Extract the (X, Y) coordinate from the center of the cell holding the provided text.  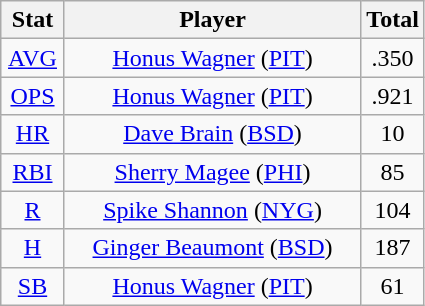
85 (393, 172)
OPS (33, 96)
R (33, 210)
Total (393, 20)
.350 (393, 58)
Ginger Beaumont (BSD) (212, 248)
AVG (33, 58)
61 (393, 286)
Dave Brain (BSD) (212, 134)
H (33, 248)
SB (33, 286)
Sherry Magee (PHI) (212, 172)
.921 (393, 96)
Stat (33, 20)
187 (393, 248)
HR (33, 134)
10 (393, 134)
Spike Shannon (NYG) (212, 210)
104 (393, 210)
RBI (33, 172)
Player (212, 20)
